Find where the given text appears and provide that cell's center as (x, y) coordinate. 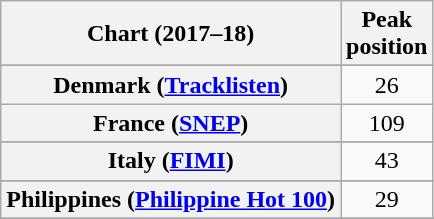
Denmark (Tracklisten) (171, 85)
Italy (FIMI) (171, 161)
France (SNEP) (171, 123)
Chart (2017–18) (171, 34)
109 (387, 123)
26 (387, 85)
Peakposition (387, 34)
Philippines (Philippine Hot 100) (171, 199)
43 (387, 161)
29 (387, 199)
